Identify which cell holds the provided text, then report its (x, y) central coordinate. 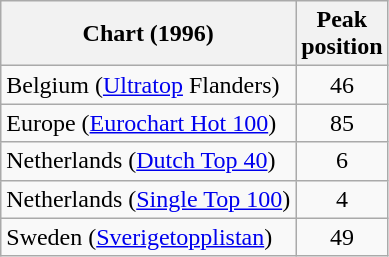
Netherlands (Single Top 100) (148, 199)
6 (342, 161)
49 (342, 237)
Peakposition (342, 34)
Netherlands (Dutch Top 40) (148, 161)
46 (342, 85)
Belgium (Ultratop Flanders) (148, 85)
Chart (1996) (148, 34)
4 (342, 199)
Sweden (Sverigetopplistan) (148, 237)
85 (342, 123)
Europe (Eurochart Hot 100) (148, 123)
